Detect which cell encompasses the target text, then output its (x, y) center coordinate. 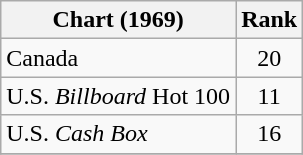
Rank (270, 20)
20 (270, 58)
11 (270, 96)
Canada (118, 58)
U.S. Billboard Hot 100 (118, 96)
Chart (1969) (118, 20)
U.S. Cash Box (118, 134)
16 (270, 134)
